Return the [x, y] coordinate for the center point of the cell that contains the specified text.  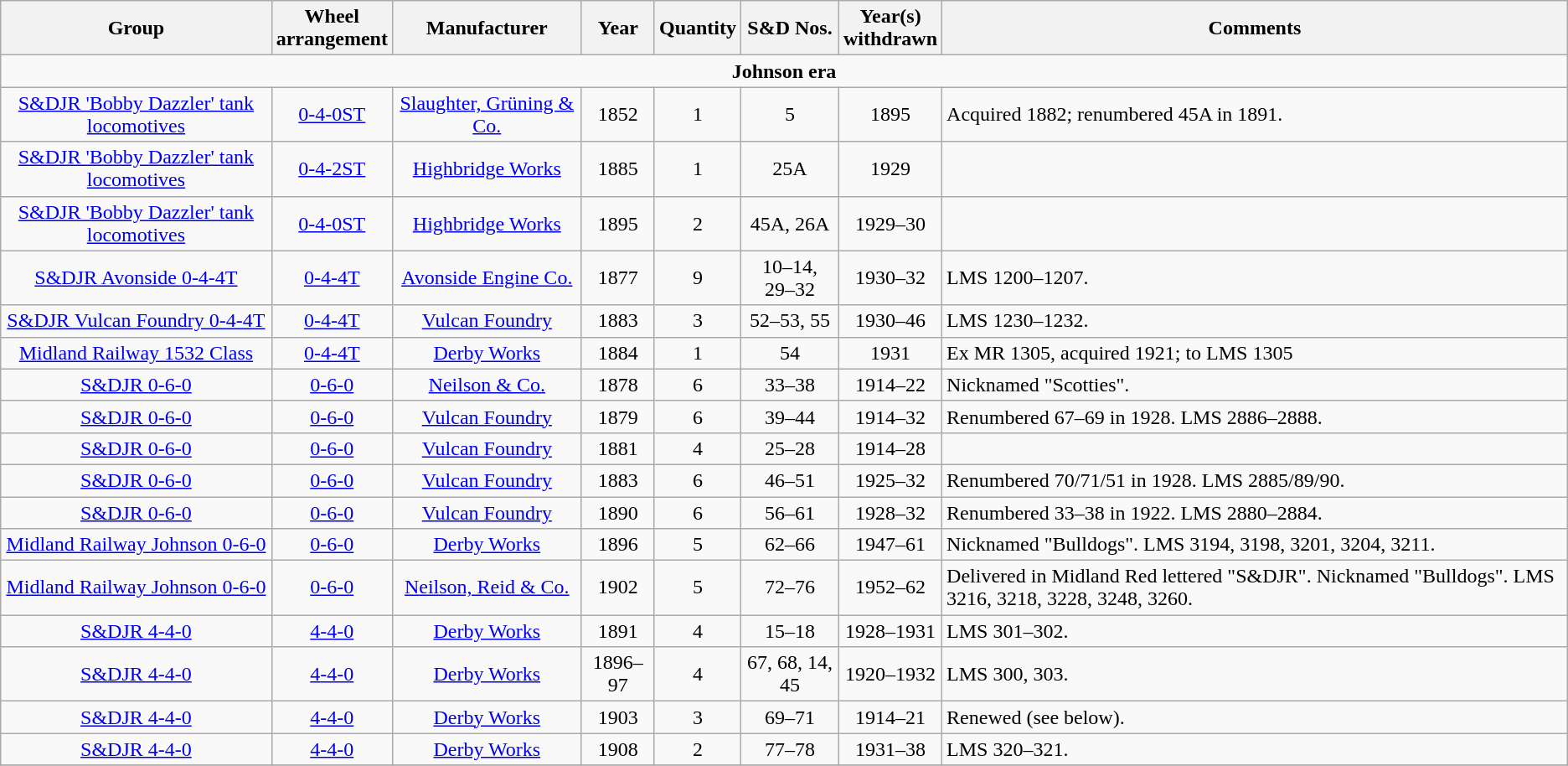
LMS 320–321. [1255, 749]
25A [791, 169]
Year [618, 28]
LMS 301–302. [1255, 631]
1890 [618, 512]
1947–61 [890, 545]
1914–22 [890, 385]
45A, 26A [791, 223]
54 [791, 353]
Avonside Engine Co. [487, 278]
Renumbered 33–38 in 1922. LMS 2880–2884. [1255, 512]
LMS 300, 303. [1255, 674]
S&D Nos. [791, 28]
1931–38 [890, 749]
Midland Railway 1532 Class [136, 353]
69–71 [791, 717]
1884 [618, 353]
1902 [618, 588]
Nicknamed "Bulldogs". LMS 3194, 3198, 3201, 3204, 3211. [1255, 545]
0-4-2ST [332, 169]
Neilson & Co. [487, 385]
Quantity [697, 28]
Slaughter, Grüning & Co. [487, 114]
Group [136, 28]
1930–32 [890, 278]
Year(s)withdrawn [890, 28]
Renumbered 67–69 in 1928. LMS 2886–2888. [1255, 417]
1929 [890, 169]
S&DJR Avonside 0-4-4T [136, 278]
1952–62 [890, 588]
Delivered in Midland Red lettered "S&DJR". Nicknamed "Bulldogs". LMS 3216, 3218, 3228, 3248, 3260. [1255, 588]
25–28 [791, 448]
1920–1932 [890, 674]
S&DJR Vulcan Foundry 0-4-4T [136, 321]
1928–1931 [890, 631]
1896 [618, 545]
Comments [1255, 28]
1879 [618, 417]
10–14, 29–32 [791, 278]
1885 [618, 169]
LMS 1200–1207. [1255, 278]
1914–21 [890, 717]
Wheelarrangement [332, 28]
1931 [890, 353]
Ex MR 1305, acquired 1921; to LMS 1305 [1255, 353]
Johnson era [784, 71]
Renewed (see below). [1255, 717]
72–76 [791, 588]
1930–46 [890, 321]
1914–28 [890, 448]
1877 [618, 278]
Nicknamed "Scotties". [1255, 385]
46–51 [791, 480]
1852 [618, 114]
LMS 1230–1232. [1255, 321]
Manufacturer [487, 28]
39–44 [791, 417]
1908 [618, 749]
1903 [618, 717]
Neilson, Reid & Co. [487, 588]
1925–32 [890, 480]
52–53, 55 [791, 321]
77–78 [791, 749]
1881 [618, 448]
Renumbered 70/71/51 in 1928. LMS 2885/89/90. [1255, 480]
33–38 [791, 385]
56–61 [791, 512]
1896–97 [618, 674]
15–18 [791, 631]
1929–30 [890, 223]
1914–32 [890, 417]
1891 [618, 631]
1878 [618, 385]
67, 68, 14, 45 [791, 674]
62–66 [791, 545]
Acquired 1882; renumbered 45A in 1891. [1255, 114]
9 [697, 278]
1928–32 [890, 512]
